Pinpoint the cell where the given text exists, returning its [x, y] midpoint coordinate. 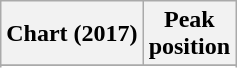
Chart (2017) [72, 34]
Peak position [189, 34]
